Capture the cell that displays the provided text and extract its [x, y] central coordinate. 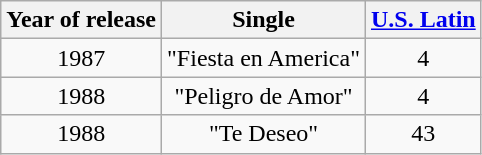
Single [264, 20]
Year of release [82, 20]
"Fiesta en America" [264, 58]
U.S. Latin [423, 20]
"Peligro de Amor" [264, 96]
1987 [82, 58]
"Te Deseo" [264, 134]
43 [423, 134]
